For the text-containing cell, return its midpoint in (X, Y) coordinate format. 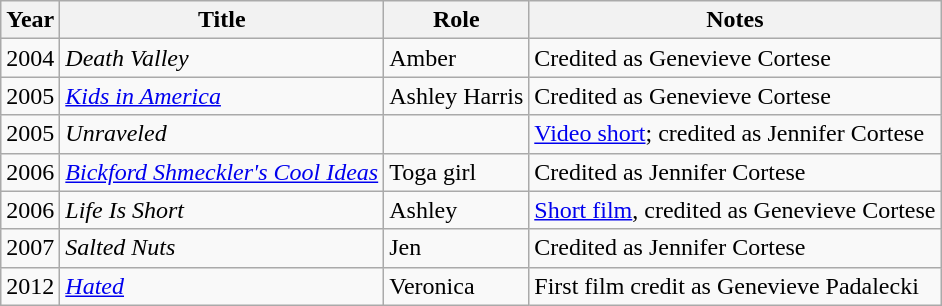
First film credit as Genevieve Padalecki (735, 286)
Toga girl (456, 172)
Amber (456, 58)
Hated (222, 286)
Jen (456, 248)
2012 (30, 286)
Role (456, 20)
Title (222, 20)
2007 (30, 248)
Life Is Short (222, 210)
Year (30, 20)
Death Valley (222, 58)
Ashley Harris (456, 96)
Notes (735, 20)
Bickford Shmeckler's Cool Ideas (222, 172)
Video short; credited as Jennifer Cortese (735, 134)
2004 (30, 58)
Short film, credited as Genevieve Cortese (735, 210)
Salted Nuts (222, 248)
Veronica (456, 286)
Kids in America (222, 96)
Unraveled (222, 134)
Ashley (456, 210)
